Identify which cell holds the provided text, then report its (x, y) central coordinate. 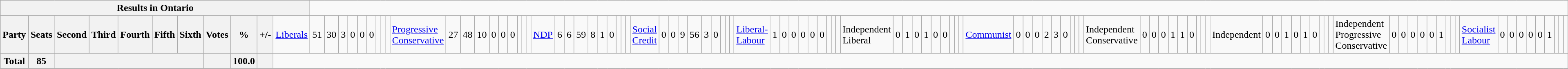
Total (14, 61)
Independent (1237, 34)
Second (72, 34)
9 (682, 34)
Communist (989, 34)
27 (453, 34)
Party (14, 34)
Fourth (135, 34)
Independent Progressive Conservative (1361, 34)
56 (695, 34)
48 (467, 34)
100.0 (243, 61)
51 (317, 34)
8 (593, 34)
Votes (217, 34)
Seats (41, 34)
Progressive Conservative (418, 34)
30 (332, 34)
Third (104, 34)
Liberals (292, 34)
Sixth (190, 34)
NDP (543, 34)
Independent Conservative (1112, 34)
Socialist Labour (1479, 34)
Fifth (165, 34)
59 (581, 34)
Results in Ontario (155, 8)
Liberal-Labour (752, 34)
Independent Liberal (867, 34)
85 (41, 61)
+/- (266, 34)
% (243, 34)
Social Credit (645, 34)
2 (1047, 34)
10 (482, 34)
